Find where the given text appears and provide that cell's center as (x, y) coordinate. 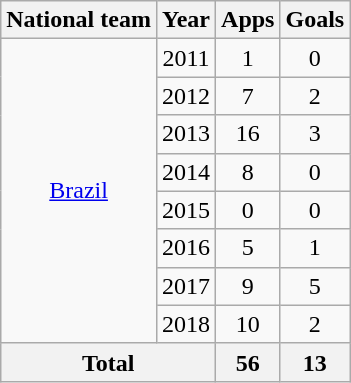
Apps (248, 20)
2015 (186, 210)
Year (186, 20)
56 (248, 362)
13 (315, 362)
2013 (186, 134)
2012 (186, 96)
Brazil (79, 191)
National team (79, 20)
8 (248, 172)
3 (315, 134)
Total (108, 362)
2017 (186, 286)
2011 (186, 58)
2018 (186, 324)
Goals (315, 20)
7 (248, 96)
10 (248, 324)
9 (248, 286)
16 (248, 134)
2014 (186, 172)
2016 (186, 248)
